Identify which cell holds the provided text, then report its (x, y) central coordinate. 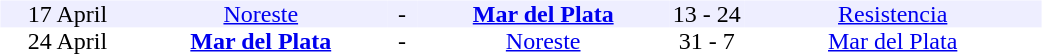
13 - 24 (707, 14)
17 April (67, 14)
Resistencia (893, 14)
24 April (67, 42)
31 - 7 (707, 42)
